Find where the given text appears and provide that cell's center as [X, Y] coordinate. 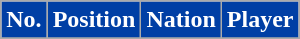
Position [94, 20]
No. [24, 20]
Nation [181, 20]
Player [260, 20]
